Provide the (X, Y) coordinate of the cell's center where the given text is located.  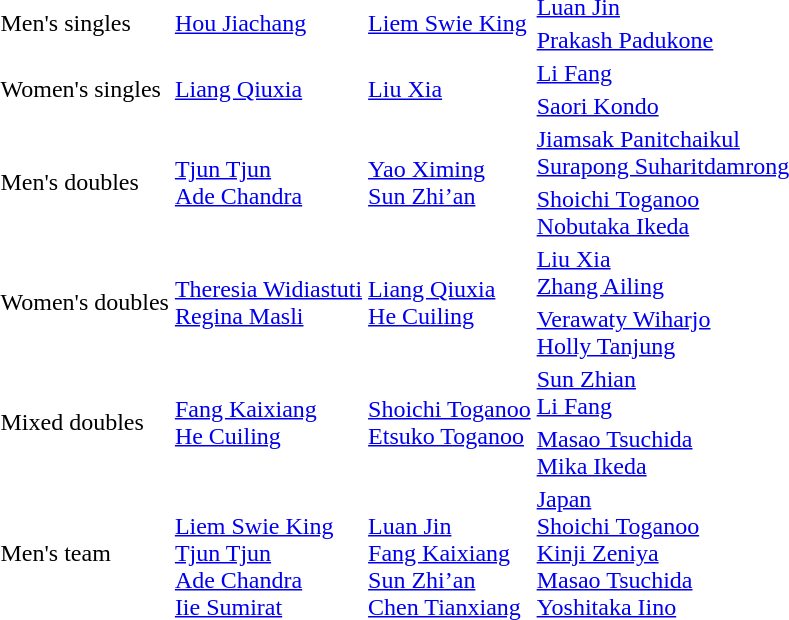
Fang Kaixiang He Cuiling (268, 422)
Liu Xia (450, 90)
Liang Qiuxia (268, 90)
Yao Ximing Sun Zhi’an (450, 182)
Theresia Widiastuti Regina Masli (268, 302)
Tjun Tjun Ade Chandra (268, 182)
Liang Qiuxia He Cuiling (450, 302)
Shoichi Toganoo Etsuko Toganoo (450, 422)
